Detect which cell encompasses the target text, then output its [X, Y] center coordinate. 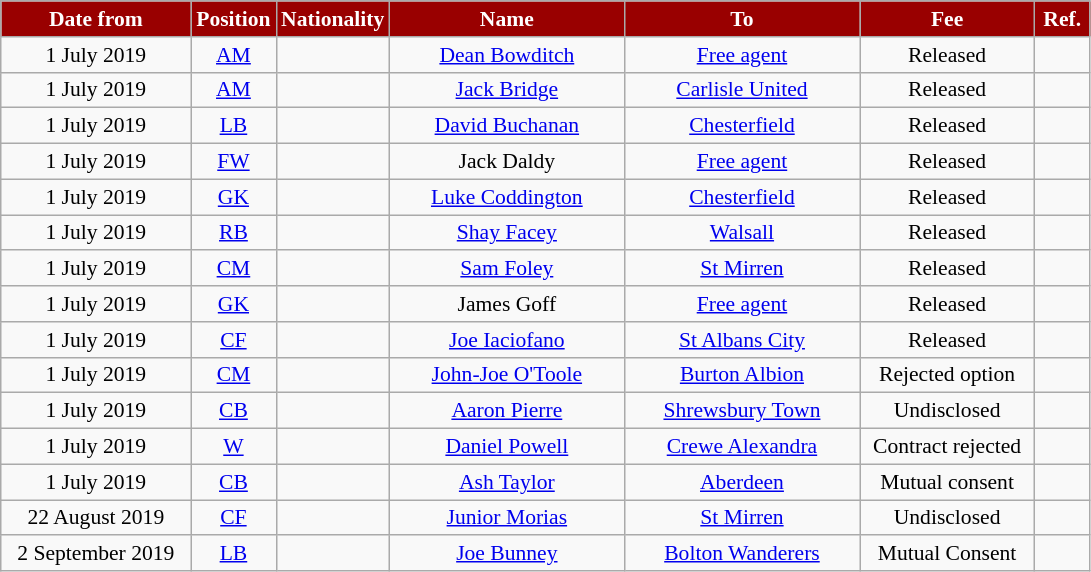
22 August 2019 [96, 518]
Name [506, 19]
Carlisle United [742, 90]
David Buchanan [506, 126]
Mutual Consent [948, 554]
Jack Daldy [506, 162]
Jack Bridge [506, 90]
Daniel Powell [506, 447]
Aberdeen [742, 482]
FW [234, 162]
W [234, 447]
Junior Morias [506, 518]
Contract rejected [948, 447]
Joe Iaciofano [506, 340]
Sam Foley [506, 269]
Bolton Wanderers [742, 554]
St Albans City [742, 340]
Burton Albion [742, 375]
Joe Bunney [506, 554]
Dean Bowditch [506, 55]
Position [234, 19]
Shrewsbury Town [742, 411]
James Goff [506, 304]
To [742, 19]
Crewe Alexandra [742, 447]
Fee [948, 19]
Walsall [742, 233]
Rejected option [948, 375]
Shay Facey [506, 233]
Ref. [1062, 19]
Luke Coddington [506, 197]
Date from [96, 19]
Mutual consent [948, 482]
Aaron Pierre [506, 411]
John-Joe O'Toole [506, 375]
2 September 2019 [96, 554]
Ash Taylor [506, 482]
Nationality [332, 19]
RB [234, 233]
